Output the (x, y) coordinate of the center of the cell containing the given text.  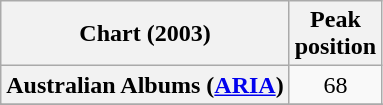
Chart (2003) (145, 34)
68 (335, 85)
Peakposition (335, 34)
Australian Albums (ARIA) (145, 85)
